Determine the (X, Y) coordinate at the center of the cell enclosing the given text.  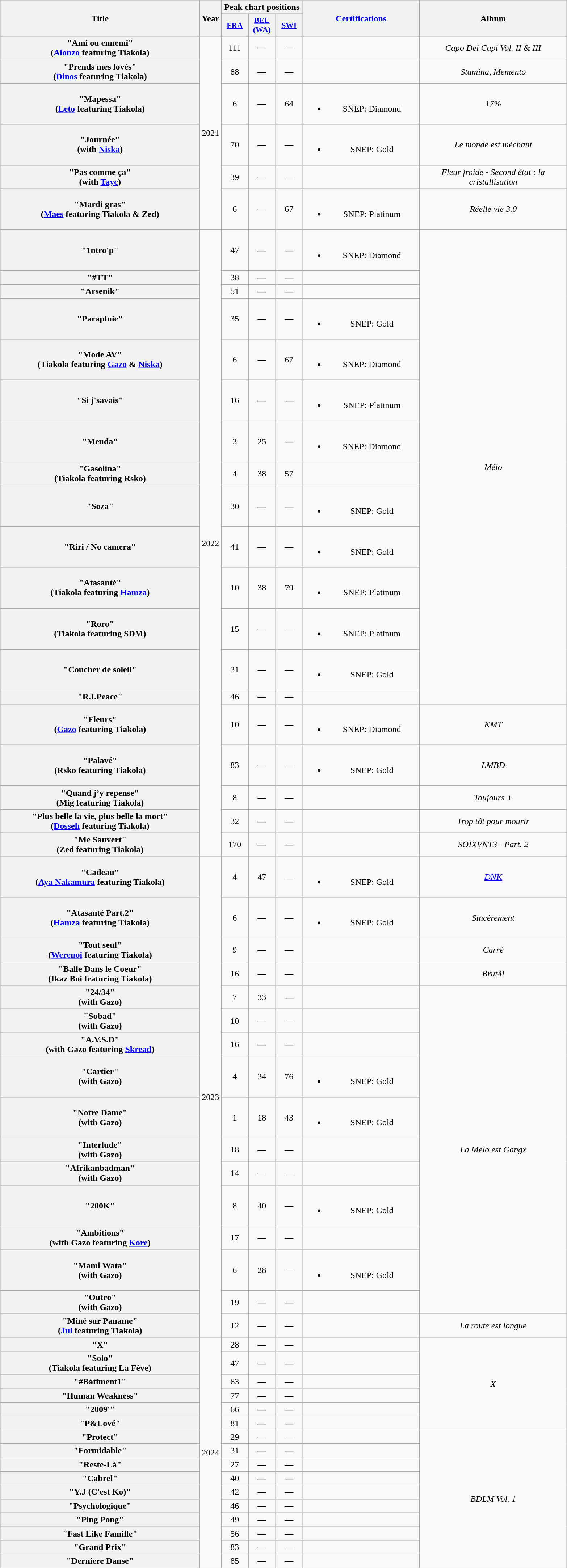
"Cabrel" (100, 1478)
"Parapluie" (100, 319)
"Gasolina"(Tiakola featuring Rsko) (100, 474)
27 (235, 1464)
Album (493, 18)
2024 (211, 1453)
"Fleurs"(Gazo featuring Tiakola) (100, 724)
"Meuda" (100, 442)
Réelle vie 3.0 (493, 209)
"Pas comme ça"(with Tayc) (100, 177)
29 (235, 1437)
SOIXVNT3 - Part. 2 (493, 844)
"Derniere Danse" (100, 1561)
"A.V.S.D"(with Gazo featuring Skread) (100, 1044)
42 (235, 1492)
"Atasanté"(Tiakola featuring Hamza) (100, 588)
Le monde est méchant (493, 145)
"#Bátiment1" (100, 1382)
"Cartier"(with Gazo) (100, 1077)
"X" (100, 1344)
57 (289, 474)
Stamina, Memento (493, 72)
14 (235, 1173)
"Mode AV"(Tiakola featuring Gazo & Niska) (100, 360)
"Palavé"(Rsko featuring Tiakola) (100, 765)
Year (211, 18)
64 (289, 104)
KMT (493, 724)
LMBD (493, 765)
"Sobad"(with Gazo) (100, 1021)
"Arsenik" (100, 291)
La route est longue (493, 1326)
81 (235, 1423)
15 (235, 629)
"200K" (100, 1206)
Carré (493, 950)
"Quand j’y repense"(Mig featuring Tiakola) (100, 797)
BEL(WA) (262, 25)
"Grand Prix" (100, 1547)
"Human Weakness" (100, 1396)
70 (235, 145)
"Prends mes lovés"(Dinos featuring Tiakola) (100, 72)
34 (262, 1077)
32 (235, 821)
1 (235, 1117)
25 (262, 442)
Sincèrement (493, 918)
"Y.J (C'est Ko)" (100, 1492)
17% (493, 104)
"Afrikanbadman"(with Gazo) (100, 1173)
33 (262, 997)
SWI (289, 25)
"Formidable" (100, 1451)
Brut4l (493, 974)
56 (235, 1533)
La Melo est Gangx (493, 1150)
"Journée"(with Niska) (100, 145)
"Notre Dame"(with Gazo) (100, 1117)
Title (100, 18)
Fleur froide - Second état : la cristallisation (493, 177)
"Solo"(Tiakola featuring La Fève) (100, 1363)
FRA (235, 25)
"Soza" (100, 506)
2023 (211, 1097)
"Ambitions"(with Gazo featuring Kore) (100, 1237)
DNK (493, 877)
"Psychologique" (100, 1506)
Trop tôt pour mourir (493, 821)
"24/34"(with Gazo) (100, 997)
Mélo (493, 467)
7 (235, 997)
"Outro"(with Gazo) (100, 1302)
41 (235, 547)
2021 (211, 133)
"Me Sauvert"(Zed featuring Tiakola) (100, 844)
85 (235, 1561)
76 (289, 1077)
"Roro"(Tiakola featuring SDM) (100, 629)
"Mapessa"(Leto featuring Tiakola) (100, 104)
"Riri / No camera" (100, 547)
3 (235, 442)
51 (235, 291)
35 (235, 319)
49 (235, 1519)
17 (235, 1237)
"#TT" (100, 277)
"Miné sur Paname"(Jul featuring Tiakola) (100, 1326)
"Cadeau"(Aya Nakamura featuring Tiakola) (100, 877)
"Coucher de soleil" (100, 670)
"Mardi gras"(Maes featuring Tiakola & Zed) (100, 209)
79 (289, 588)
"R.I.Peace" (100, 697)
66 (235, 1409)
"Plus belle la vie, plus belle la mort"(Dosseh featuring Tiakola) (100, 821)
"Fast Like Famille" (100, 1533)
Certifications (361, 18)
111 (235, 48)
"Atasanté Part.2"(Hamza featuring Tiakola) (100, 918)
43 (289, 1117)
"Mami Wata"(with Gazo) (100, 1270)
"1ntro'p" (100, 250)
Toujours + (493, 797)
"Reste-Là" (100, 1464)
88 (235, 72)
Capo Dei Capi Vol. II & III (493, 48)
2022 (211, 543)
"Interlude"(with Gazo) (100, 1150)
BDLM Vol. 1 (493, 1499)
30 (235, 506)
170 (235, 844)
"P&Lové" (100, 1423)
19 (235, 1302)
39 (235, 177)
12 (235, 1326)
"Si j'savais" (100, 400)
63 (235, 1382)
"2009'" (100, 1409)
"Ping Pong" (100, 1519)
X (493, 1384)
"Balle Dans le Coeur"(Ikaz Boi featuring Tiakola) (100, 974)
Peak chart positions (262, 7)
"Ami ou ennemi"(Alonzo featuring Tiakola) (100, 48)
"Protect" (100, 1437)
"Tout seul"(Werenoi featuring Tiakola) (100, 950)
77 (235, 1396)
9 (235, 950)
